Return the (x, y) coordinate for the center point of the cell that contains the specified text.  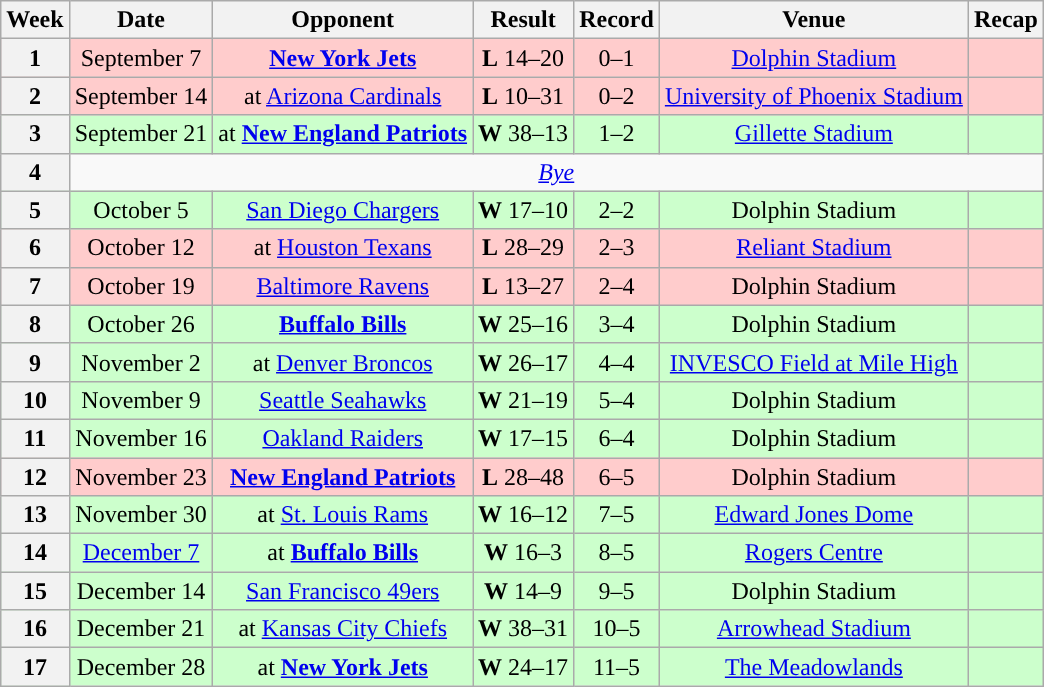
9 (35, 362)
4–4 (617, 362)
1–2 (617, 134)
W 38–13 (524, 134)
November 2 (141, 362)
2–3 (617, 248)
University of Phoenix Stadium (814, 96)
Recap (1006, 20)
at New York Jets (343, 667)
L 10–31 (524, 96)
at Kansas City Chiefs (343, 629)
Opponent (343, 20)
6 (35, 248)
September 21 (141, 134)
October 5 (141, 210)
Week (35, 20)
10–5 (617, 629)
10 (35, 400)
Rogers Centre (814, 553)
Buffalo Bills (343, 324)
6–5 (617, 477)
0–1 (617, 58)
L 14–20 (524, 58)
New York Jets (343, 58)
W 14–9 (524, 591)
at New England Patriots (343, 134)
W 26–17 (524, 362)
Bye (556, 172)
L 13–27 (524, 286)
at Arizona Cardinals (343, 96)
Record (617, 20)
W 16–12 (524, 515)
New England Patriots (343, 477)
3 (35, 134)
November 30 (141, 515)
October 12 (141, 248)
INVESCO Field at Mile High (814, 362)
7 (35, 286)
November 9 (141, 400)
W 24–17 (524, 667)
14 (35, 553)
Reliant Stadium (814, 248)
at Houston Texans (343, 248)
W 21–19 (524, 400)
Edward Jones Dome (814, 515)
16 (35, 629)
Arrowhead Stadium (814, 629)
September 14 (141, 96)
November 16 (141, 438)
November 23 (141, 477)
December 14 (141, 591)
W 17–10 (524, 210)
September 7 (141, 58)
December 7 (141, 553)
at St. Louis Rams (343, 515)
11–5 (617, 667)
Oakland Raiders (343, 438)
7–5 (617, 515)
2–4 (617, 286)
Gillette Stadium (814, 134)
9–5 (617, 591)
December 21 (141, 629)
San Diego Chargers (343, 210)
W 38–31 (524, 629)
8 (35, 324)
at Denver Broncos (343, 362)
11 (35, 438)
L 28–48 (524, 477)
0–2 (617, 96)
W 17–15 (524, 438)
5 (35, 210)
12 (35, 477)
San Francisco 49ers (343, 591)
Baltimore Ravens (343, 286)
Venue (814, 20)
October 19 (141, 286)
17 (35, 667)
W 25–16 (524, 324)
The Meadowlands (814, 667)
4 (35, 172)
6–4 (617, 438)
2 (35, 96)
Seattle Seahawks (343, 400)
at Buffalo Bills (343, 553)
2–2 (617, 210)
8–5 (617, 553)
3–4 (617, 324)
Date (141, 20)
October 26 (141, 324)
December 28 (141, 667)
5–4 (617, 400)
Result (524, 20)
13 (35, 515)
1 (35, 58)
15 (35, 591)
L 28–29 (524, 248)
W 16–3 (524, 553)
